Find where the given text appears and provide that cell's center as (x, y) coordinate. 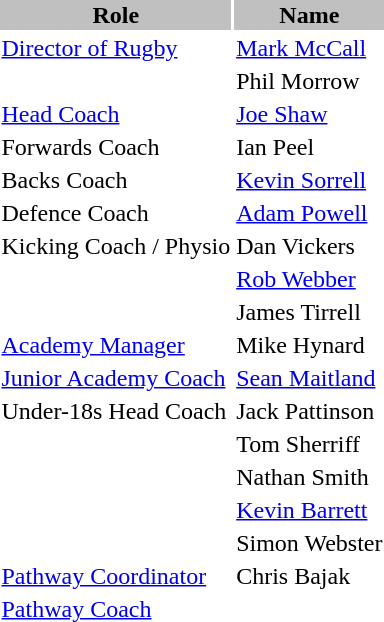
Mike Hynard (310, 345)
Mark McCall (310, 48)
Phil Morrow (310, 81)
Tom Sherriff (310, 444)
Under-18s Head Coach (116, 411)
Jack Pattinson (310, 411)
James Tirrell (310, 312)
Kicking Coach / Physio (116, 246)
Chris Bajak (310, 576)
Adam Powell (310, 213)
Pathway Coordinator (116, 576)
Head Coach (116, 114)
Backs Coach (116, 180)
Name (310, 15)
Role (116, 15)
Ian Peel (310, 147)
Kevin Barrett (310, 510)
Director of Rugby (116, 48)
Sean Maitland (310, 378)
Joe Shaw (310, 114)
Simon Webster (310, 543)
Rob Webber (310, 279)
Forwards Coach (116, 147)
Kevin Sorrell (310, 180)
Dan Vickers (310, 246)
Defence Coach (116, 213)
Nathan Smith (310, 477)
Academy Manager (116, 345)
Junior Academy Coach (116, 378)
